Locate the cell with the specified text and output its (X, Y) center coordinate. 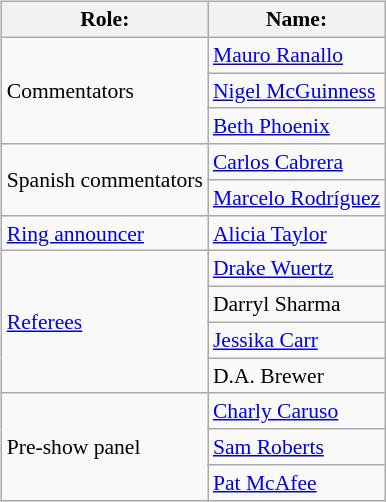
Role: (105, 20)
Jessika Carr (296, 340)
Nigel McGuinness (296, 91)
Pat McAfee (296, 483)
Name: (296, 20)
Darryl Sharma (296, 305)
Marcelo Rodríguez (296, 198)
Referees (105, 322)
D.A. Brewer (296, 376)
Sam Roberts (296, 447)
Spanish commentators (105, 180)
Carlos Cabrera (296, 162)
Ring announcer (105, 233)
Beth Phoenix (296, 126)
Pre-show panel (105, 446)
Commentators (105, 90)
Drake Wuertz (296, 269)
Alicia Taylor (296, 233)
Mauro Ranallo (296, 55)
Charly Caruso (296, 411)
